Return the (x, y) coordinate for the center point of the cell that contains the specified text.  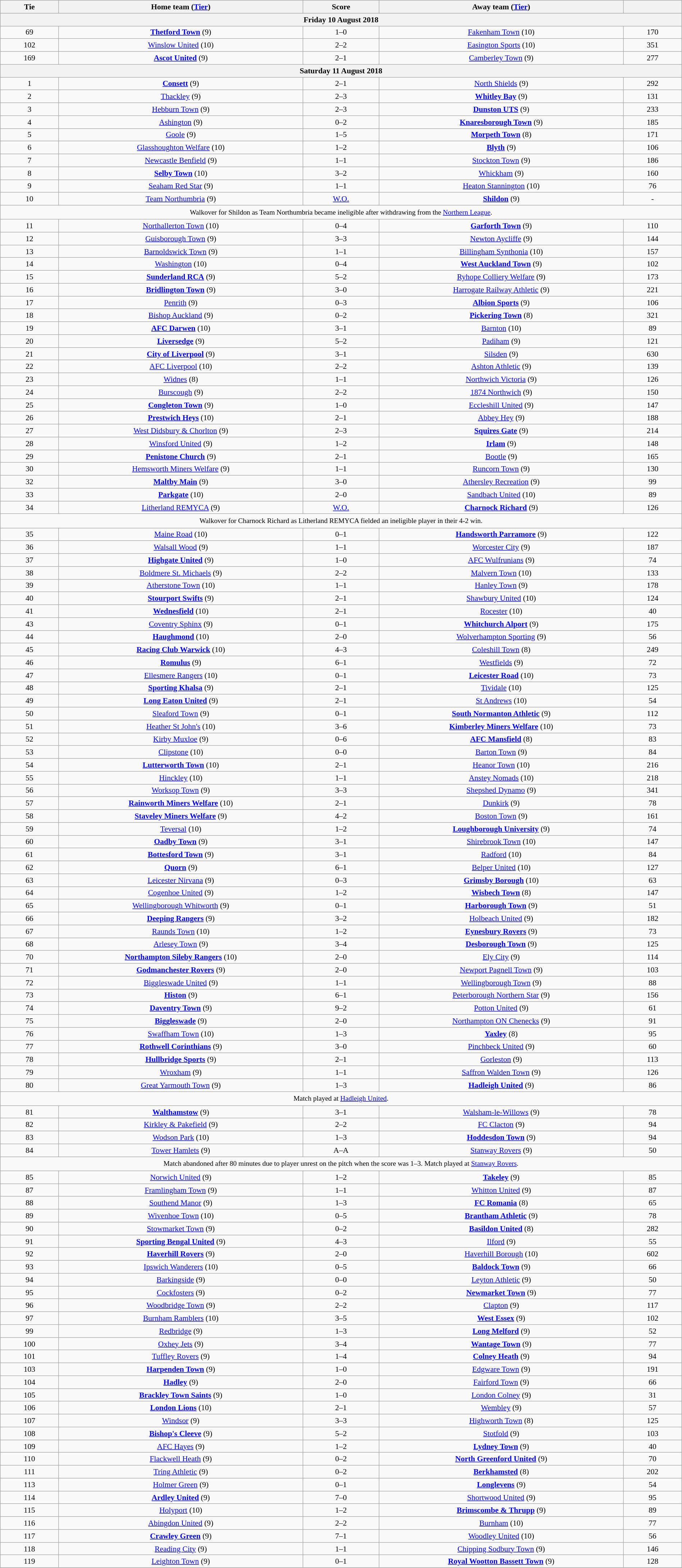
Harrogate Railway Athletic (9) (501, 290)
Irlam (9) (501, 444)
Consett (9) (181, 84)
107 (29, 1421)
7 (29, 161)
Rothwell Corinthians (9) (181, 1047)
Radford (10) (501, 855)
202 (653, 1472)
Longlevens (9) (501, 1485)
Belper United (10) (501, 867)
16 (29, 290)
12 (29, 239)
9–2 (341, 1008)
Framlingham Town (9) (181, 1190)
71 (29, 970)
Athersley Recreation (9) (501, 482)
4–2 (341, 816)
13 (29, 252)
19 (29, 328)
Bottesford Town (9) (181, 855)
Atherstone Town (10) (181, 586)
4 (29, 122)
30 (29, 469)
Bishop Auckland (9) (181, 316)
Prestwich Heys (10) (181, 418)
Garforth Town (9) (501, 226)
10 (29, 199)
Quorn (9) (181, 867)
Sporting Khalsa (9) (181, 688)
Hinckley (10) (181, 778)
Selby Town (10) (181, 173)
92 (29, 1254)
Stowmarket Town (9) (181, 1229)
Pinchbeck United (9) (501, 1047)
Heather St John's (10) (181, 726)
Ellesmere Rangers (10) (181, 675)
Long Eaton United (9) (181, 701)
46 (29, 662)
Saturday 11 August 2018 (341, 71)
Ilford (9) (501, 1242)
Abbey Hey (9) (501, 418)
Seaham Red Star (9) (181, 186)
South Normanton Athletic (9) (501, 714)
161 (653, 816)
Leicester Nirvana (9) (181, 880)
8 (29, 173)
Tring Athletic (9) (181, 1472)
7–1 (341, 1536)
630 (653, 354)
75 (29, 1021)
3–5 (341, 1318)
321 (653, 316)
Hebburn Town (9) (181, 109)
127 (653, 867)
- (653, 199)
101 (29, 1357)
Ashton Athletic (9) (501, 367)
Tower Hamlets (9) (181, 1151)
15 (29, 277)
St Andrews (10) (501, 701)
Southend Manor (9) (181, 1203)
178 (653, 586)
Easington Sports (10) (501, 45)
Holbeach United (9) (501, 919)
170 (653, 32)
Worcester City (9) (501, 547)
Brantham Athletic (9) (501, 1216)
Sporting Bengal United (9) (181, 1242)
Wellingborough Town (9) (501, 983)
58 (29, 816)
West Auckland Town (9) (501, 264)
Harpenden Town (9) (181, 1370)
29 (29, 457)
Friday 10 August 2018 (341, 20)
Histon (9) (181, 995)
121 (653, 341)
Crawley Green (9) (181, 1536)
11 (29, 226)
100 (29, 1344)
Walkover for Charnock Richard as Litherland REMYCA fielded an ineligible player in their 4-2 win. (341, 521)
Potton United (9) (501, 1008)
AFC Darwen (10) (181, 328)
Holyport (10) (181, 1510)
156 (653, 995)
Thetford Town (9) (181, 32)
Bishop's Cleeve (9) (181, 1434)
249 (653, 650)
Whitley Bay (9) (501, 97)
Goole (9) (181, 135)
Holmer Green (9) (181, 1485)
Parkgate (10) (181, 495)
171 (653, 135)
Clipstone (10) (181, 752)
144 (653, 239)
Long Melford (9) (501, 1331)
124 (653, 599)
86 (653, 1085)
Whitchurch Alport (9) (501, 624)
Abingdon United (9) (181, 1523)
Sandbach United (10) (501, 495)
Bootle (9) (501, 457)
Shildon (9) (501, 199)
Kirby Muxloe (9) (181, 739)
Baldock Town (9) (501, 1267)
Northampton Sileby Rangers (10) (181, 957)
Rainworth Miners Welfare (10) (181, 803)
112 (653, 714)
Maine Road (10) (181, 535)
Wantage Town (9) (501, 1344)
Rocester (10) (501, 611)
Godmanchester Rovers (9) (181, 970)
122 (653, 535)
Romulus (9) (181, 662)
Deeping Rangers (9) (181, 919)
Biggleswade United (9) (181, 983)
Edgware Town (9) (501, 1370)
Swaffham Town (10) (181, 1034)
109 (29, 1446)
Redbridge (9) (181, 1331)
3 (29, 109)
Barkingside (9) (181, 1280)
Walthamstow (9) (181, 1112)
Knaresborough Town (9) (501, 122)
14 (29, 264)
Walsall Wood (9) (181, 547)
Loughborough University (9) (501, 829)
Clapton (9) (501, 1306)
A–A (341, 1151)
Pickering Town (8) (501, 316)
24 (29, 393)
182 (653, 919)
London Lions (10) (181, 1408)
Worksop Town (9) (181, 790)
48 (29, 688)
28 (29, 444)
186 (653, 161)
6 (29, 148)
27 (29, 431)
Malvern Town (10) (501, 573)
80 (29, 1085)
32 (29, 482)
Great Yarmouth Town (9) (181, 1085)
Away team (Tier) (501, 7)
67 (29, 931)
277 (653, 58)
Sunderland RCA (9) (181, 277)
Tividale (10) (501, 688)
Congleton Town (9) (181, 405)
Gorleston (9) (501, 1060)
43 (29, 624)
Boston Town (9) (501, 816)
37 (29, 560)
602 (653, 1254)
82 (29, 1125)
Hadleigh United (9) (501, 1085)
Ascot United (9) (181, 58)
Lutterworth Town (10) (181, 765)
3–6 (341, 726)
44 (29, 637)
Lydney Town (9) (501, 1446)
Stockton Town (9) (501, 161)
Shortwood United (9) (501, 1498)
Dunston UTS (9) (501, 109)
1–4 (341, 1357)
Billingham Synthonia (10) (501, 252)
Royal Wootton Bassett Town (9) (501, 1562)
216 (653, 765)
Woodbridge Town (9) (181, 1306)
175 (653, 624)
214 (653, 431)
Winslow United (10) (181, 45)
Runcorn Town (9) (501, 469)
Match played at Hadleigh United. (341, 1099)
Northampton ON Chenecks (9) (501, 1021)
96 (29, 1306)
West Essex (9) (501, 1318)
Heanor Town (10) (501, 765)
Kimberley Miners Welfare (10) (501, 726)
Ardley United (9) (181, 1498)
Thackley (9) (181, 97)
Woodley United (10) (501, 1536)
North Shields (9) (501, 84)
Guisborough Town (9) (181, 239)
1–5 (341, 135)
146 (653, 1549)
Brackley Town Saints (9) (181, 1395)
62 (29, 867)
2 (29, 97)
Daventry Town (9) (181, 1008)
18 (29, 316)
Highgate United (9) (181, 560)
104 (29, 1382)
Takeley (9) (501, 1177)
Tie (29, 7)
Colney Heath (9) (501, 1357)
130 (653, 469)
282 (653, 1229)
108 (29, 1434)
5 (29, 135)
59 (29, 829)
Wodson Park (10) (181, 1138)
Berkhamsted (8) (501, 1472)
Arlesey Town (9) (181, 944)
Camberley Town (9) (501, 58)
39 (29, 586)
Stotfold (9) (501, 1434)
93 (29, 1267)
Winsford United (9) (181, 444)
150 (653, 393)
351 (653, 45)
Cogenhoe United (9) (181, 893)
90 (29, 1229)
Peterborough Northern Star (9) (501, 995)
341 (653, 790)
Coventry Sphinx (9) (181, 624)
Newcastle Benfield (9) (181, 161)
Sleaford Town (9) (181, 714)
Bridlington Town (9) (181, 290)
Heaton Stannington (10) (501, 186)
Flackwell Heath (9) (181, 1459)
Eccleshill United (9) (501, 405)
157 (653, 252)
Stourport Swifts (9) (181, 599)
Staveley Miners Welfare (9) (181, 816)
Glasshoughton Welfare (10) (181, 148)
Wivenhoe Town (10) (181, 1216)
Tuffley Rovers (9) (181, 1357)
Biggleswade (9) (181, 1021)
Teversal (10) (181, 829)
34 (29, 508)
Boldmere St. Michaels (9) (181, 573)
7–0 (341, 1498)
221 (653, 290)
Widnes (8) (181, 380)
Hullbridge Sports (9) (181, 1060)
188 (653, 418)
AFC Wulfrunians (9) (501, 560)
23 (29, 380)
Saffron Walden Town (9) (501, 1072)
68 (29, 944)
Raunds Town (10) (181, 931)
Team Northumbria (9) (181, 199)
38 (29, 573)
Ashington (9) (181, 122)
Shawbury United (10) (501, 599)
131 (653, 97)
81 (29, 1112)
Leicester Road (10) (501, 675)
Handsworth Parramore (9) (501, 535)
Haverhill Borough (10) (501, 1254)
Liversedge (9) (181, 341)
London Colney (9) (501, 1395)
185 (653, 122)
FC Clacton (9) (501, 1125)
9 (29, 186)
Wellingborough Whitworth (9) (181, 906)
Barton Town (9) (501, 752)
Shirebrook Town (10) (501, 842)
Highworth Town (8) (501, 1421)
Leighton Town (9) (181, 1562)
Whickham (9) (501, 173)
Cockfosters (9) (181, 1293)
133 (653, 573)
53 (29, 752)
City of Liverpool (9) (181, 354)
Padiham (9) (501, 341)
AFC Hayes (9) (181, 1446)
AFC Liverpool (10) (181, 367)
64 (29, 893)
Hadley (9) (181, 1382)
Penrith (9) (181, 303)
45 (29, 650)
41 (29, 611)
AFC Mansfield (8) (501, 739)
Anstey Nomads (10) (501, 778)
Newmarket Town (9) (501, 1293)
Washington (10) (181, 264)
Reading City (9) (181, 1549)
169 (29, 58)
187 (653, 547)
Haverhill Rovers (9) (181, 1254)
33 (29, 495)
Penistone Church (9) (181, 457)
Yaxley (8) (501, 1034)
36 (29, 547)
97 (29, 1318)
21 (29, 354)
1 (29, 84)
Wolverhampton Sporting (9) (501, 637)
Hemsworth Miners Welfare (9) (181, 469)
218 (653, 778)
173 (653, 277)
Hoddesdon Town (9) (501, 1138)
79 (29, 1072)
Walsham-le-Willows (9) (501, 1112)
Desborough Town (9) (501, 944)
1874 Northwich (9) (501, 393)
105 (29, 1395)
139 (653, 367)
111 (29, 1472)
26 (29, 418)
17 (29, 303)
Albion Sports (9) (501, 303)
Hanley Town (9) (501, 586)
148 (653, 444)
Score (341, 7)
Walkover for Shildon as Team Northumbria became ineligible after withdrawing from the Northern League. (341, 212)
191 (653, 1370)
Racing Club Warwick (10) (181, 650)
Burnham Ramblers (10) (181, 1318)
0–6 (341, 739)
20 (29, 341)
Haughmond (10) (181, 637)
69 (29, 32)
128 (653, 1562)
Newton Aycliffe (9) (501, 239)
292 (653, 84)
Fairford Town (9) (501, 1382)
Westfields (9) (501, 662)
Harborough Town (9) (501, 906)
Fakenham Town (10) (501, 32)
Ely City (9) (501, 957)
Litherland REMYCA (9) (181, 508)
Kirkley & Pakefield (9) (181, 1125)
Blyth (9) (501, 148)
47 (29, 675)
Barnoldswick Town (9) (181, 252)
Shepshed Dynamo (9) (501, 790)
Morpeth Town (8) (501, 135)
Grimsby Borough (10) (501, 880)
118 (29, 1549)
Newport Pagnell Town (9) (501, 970)
25 (29, 405)
Wednesfield (10) (181, 611)
Coleshill Town (8) (501, 650)
160 (653, 173)
Charnock Richard (9) (501, 508)
Oadby Town (9) (181, 842)
North Greenford United (9) (501, 1459)
Wembley (9) (501, 1408)
116 (29, 1523)
Match abandoned after 80 minutes due to player unrest on the pitch when the score was 1–3. Match played at Stanway Rovers. (341, 1164)
Brimscombe & Thrupp (9) (501, 1510)
115 (29, 1510)
Windsor (9) (181, 1421)
Oxhey Jets (9) (181, 1344)
22 (29, 367)
35 (29, 535)
Northwich Victoria (9) (501, 380)
119 (29, 1562)
Home team (Tier) (181, 7)
Eynesbury Rovers (9) (501, 931)
Wisbech Town (8) (501, 893)
Northallerton Town (10) (181, 226)
Barnton (10) (501, 328)
Wroxham (9) (181, 1072)
Burscough (9) (181, 393)
Leyton Athletic (9) (501, 1280)
165 (653, 457)
FC Romania (8) (501, 1203)
West Didsbury & Chorlton (9) (181, 431)
Whitton United (9) (501, 1190)
Norwich United (9) (181, 1177)
Silsden (9) (501, 354)
233 (653, 109)
49 (29, 701)
31 (653, 1395)
Maltby Main (9) (181, 482)
Basildon United (8) (501, 1229)
Stanway Rovers (9) (501, 1151)
Burnham (10) (501, 1523)
Dunkirk (9) (501, 803)
Ipswich Wanderers (10) (181, 1267)
Squires Gate (9) (501, 431)
Chipping Sodbury Town (9) (501, 1549)
Ryhope Colliery Welfare (9) (501, 277)
